Return the [X, Y] coordinate for the center point of the cell that contains the specified text.  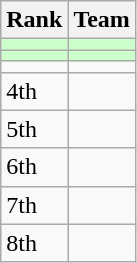
Rank [34, 20]
8th [34, 243]
6th [34, 167]
Team [102, 20]
5th [34, 129]
7th [34, 205]
4th [34, 91]
